Search for the cell housing the specified text and yield its [x, y] center coordinate. 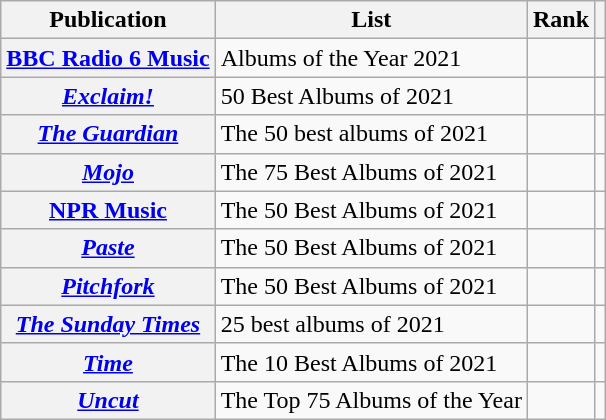
NPR Music [108, 210]
The 10 Best Albums of 2021 [371, 362]
Time [108, 362]
Uncut [108, 400]
The Sunday Times [108, 324]
The 75 Best Albums of 2021 [371, 172]
Rank [560, 20]
Paste [108, 248]
Pitchfork [108, 286]
50 Best Albums of 2021 [371, 96]
Publication [108, 20]
Exclaim! [108, 96]
Mojo [108, 172]
The 50 best albums of 2021 [371, 134]
25 best albums of 2021 [371, 324]
The Top 75 Albums of the Year [371, 400]
List [371, 20]
BBC Radio 6 Music [108, 58]
Albums of the Year 2021 [371, 58]
The Guardian [108, 134]
